Search for the cell housing the specified text and yield its [X, Y] center coordinate. 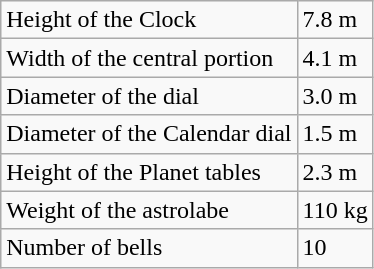
Height of the Clock [149, 20]
2.3 m [335, 172]
3.0 m [335, 96]
Diameter of the dial [149, 96]
1.5 m [335, 134]
Diameter of the Calendar dial [149, 134]
4.1 m [335, 58]
Weight of the astrolabe [149, 210]
110 kg [335, 210]
10 [335, 248]
Width of the central portion [149, 58]
Number of bells [149, 248]
Height of the Planet tables [149, 172]
7.8 m [335, 20]
